Find where the given text appears and provide that cell's center as (x, y) coordinate. 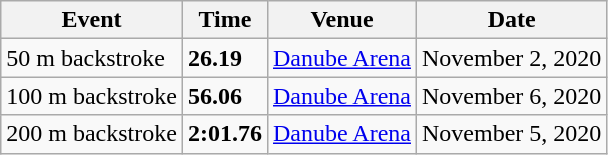
200 m backstroke (92, 134)
November 2, 2020 (512, 58)
Venue (342, 20)
26.19 (224, 58)
November 5, 2020 (512, 134)
50 m backstroke (92, 58)
100 m backstroke (92, 96)
November 6, 2020 (512, 96)
Date (512, 20)
56.06 (224, 96)
2:01.76 (224, 134)
Time (224, 20)
Event (92, 20)
